For the text-containing cell, return its midpoint in [x, y] coordinate format. 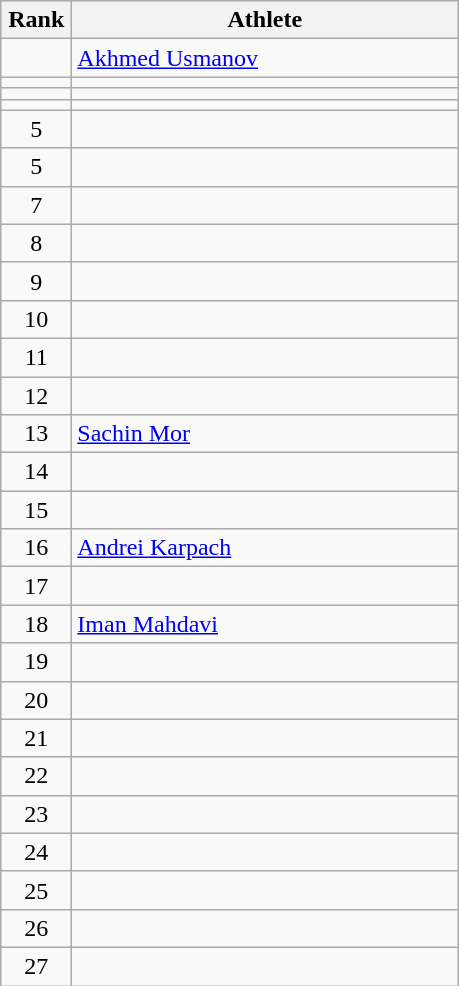
27 [36, 966]
11 [36, 357]
Andrei Karpach [265, 548]
25 [36, 890]
Athlete [265, 20]
Iman Mahdavi [265, 624]
23 [36, 814]
8 [36, 243]
19 [36, 662]
10 [36, 319]
13 [36, 434]
14 [36, 472]
24 [36, 852]
Sachin Mor [265, 434]
Akhmed Usmanov [265, 58]
15 [36, 510]
16 [36, 548]
26 [36, 928]
18 [36, 624]
22 [36, 776]
9 [36, 281]
21 [36, 738]
20 [36, 700]
12 [36, 395]
7 [36, 205]
17 [36, 586]
Rank [36, 20]
